Extract the [X, Y] coordinate from the center of the cell holding the provided text.  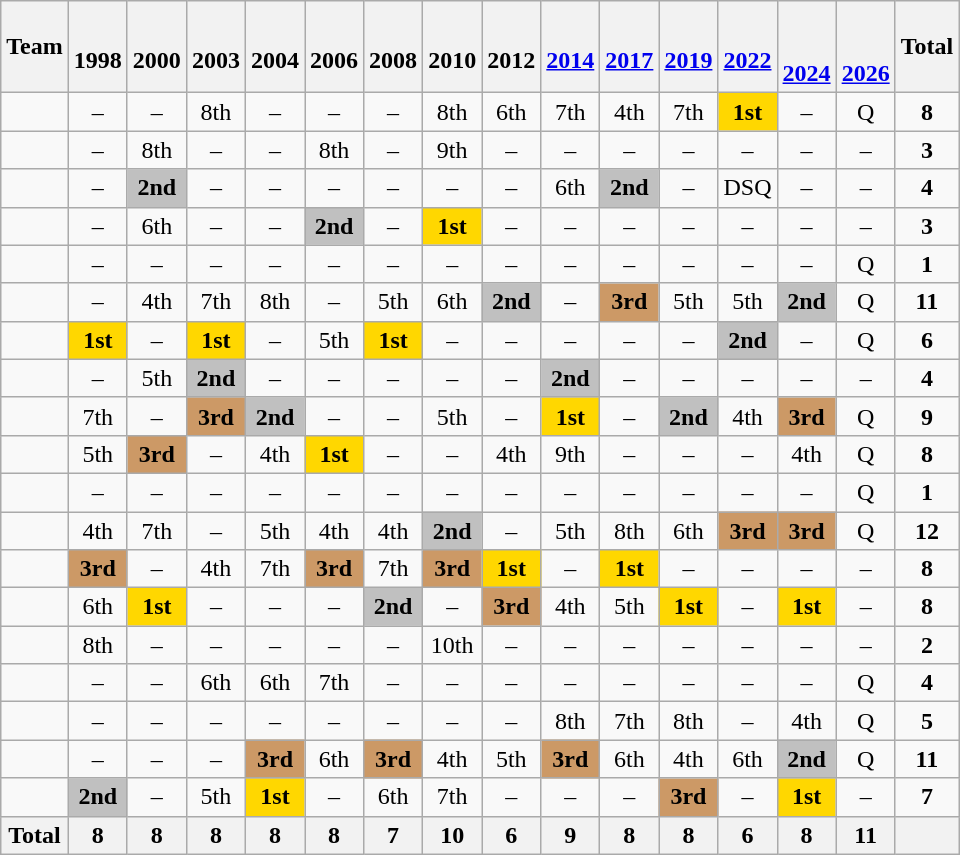
2006 [334, 47]
DSQ [748, 188]
2026 [866, 47]
1998 [98, 47]
2000 [156, 47]
2014 [570, 47]
2004 [274, 47]
2022 [748, 47]
5 [927, 721]
10 [452, 835]
2 [927, 645]
10th [452, 645]
Team [35, 47]
2012 [512, 47]
12 [927, 531]
2010 [452, 47]
2019 [688, 47]
2024 [806, 47]
2017 [630, 47]
2003 [216, 47]
2008 [394, 47]
